From the cell containing the given text, extract its center point as (X, Y) coordinate. 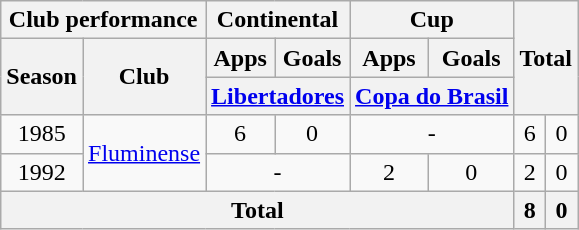
Season (42, 77)
Continental (278, 20)
Copa do Brasil (432, 96)
Club (144, 77)
Libertadores (278, 96)
Fluminense (144, 153)
Club performance (104, 20)
8 (530, 210)
Cup (432, 20)
1992 (42, 172)
1985 (42, 134)
